Capture the cell that displays the provided text and extract its (x, y) central coordinate. 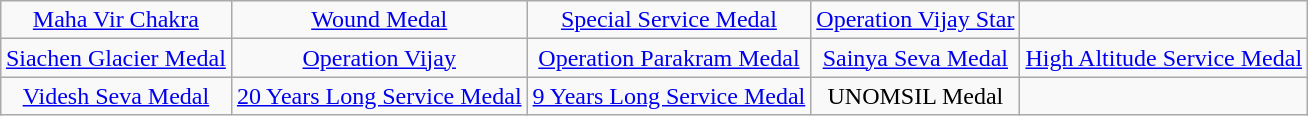
9 Years Long Service Medal (669, 96)
Sainya Seva Medal (916, 58)
Operation Vijay (379, 58)
Videsh Seva Medal (116, 96)
Operation Vijay Star (916, 20)
Wound Medal (379, 20)
High Altitude Service Medal (1164, 58)
Maha Vir Chakra (116, 20)
Special Service Medal (669, 20)
Siachen Glacier Medal (116, 58)
UNOMSIL Medal (916, 96)
Operation Parakram Medal (669, 58)
20 Years Long Service Medal (379, 96)
